Determine the (x, y) coordinate at the center of the cell enclosing the given text.  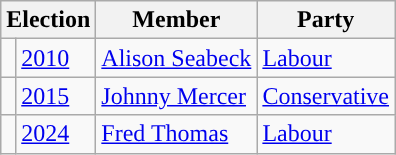
Alison Seabeck (176, 58)
2010 (56, 58)
Johnny Mercer (176, 96)
Member (176, 20)
2015 (56, 96)
Fred Thomas (176, 134)
Election (48, 20)
Conservative (326, 96)
2024 (56, 134)
Party (326, 20)
